Return [x, y] of the center of cell containing provided text 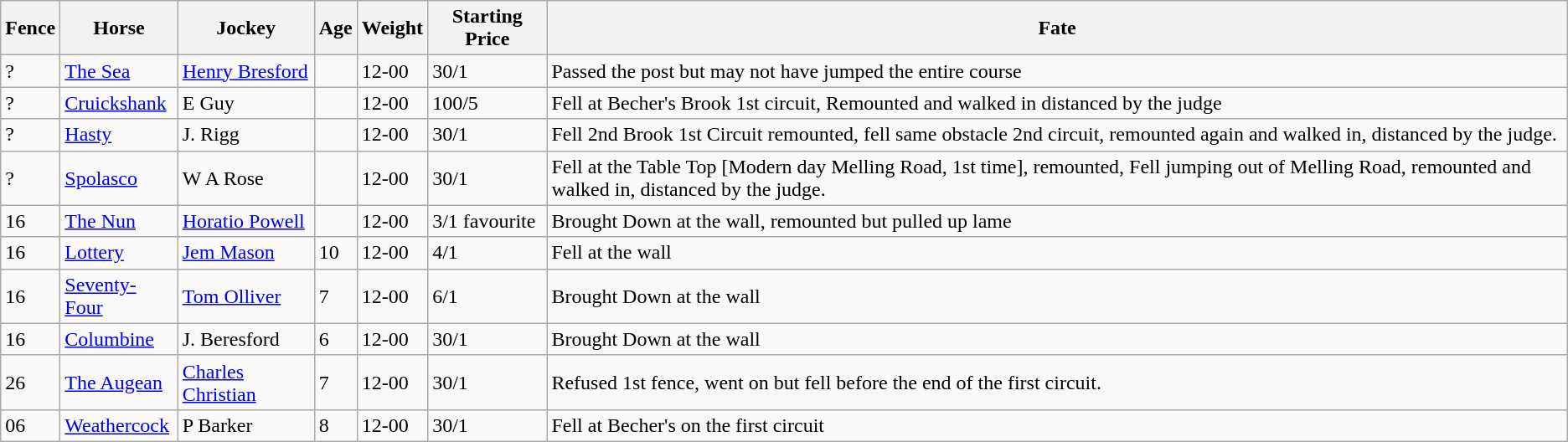
Tom Olliver [246, 296]
Fate [1057, 28]
J. Rigg [246, 135]
Henry Bresford [246, 71]
3/1 favourite [487, 221]
W A Rose [246, 177]
The Nun [119, 221]
J. Beresford [246, 339]
26 [30, 382]
Weathercock [119, 425]
6 [335, 339]
Hasty [119, 135]
The Sea [119, 71]
Fence [30, 28]
Weight [392, 28]
Fell 2nd Brook 1st Circuit remounted, fell same obstacle 2nd circuit, remounted again and walked in, distanced by the judge. [1057, 135]
Cruickshank [119, 103]
Horatio Powell [246, 221]
Jockey [246, 28]
Brought Down at the wall, remounted but pulled up lame [1057, 221]
4/1 [487, 253]
Seventy-Four [119, 296]
E Guy [246, 103]
Passed the post but may not have jumped the entire course [1057, 71]
P Barker [246, 425]
Charles Christian [246, 382]
Horse [119, 28]
Fell at Becher's on the first circuit [1057, 425]
Jem Mason [246, 253]
Age [335, 28]
Starting Price [487, 28]
10 [335, 253]
Spolasco [119, 177]
Fell at the wall [1057, 253]
Fell at Becher's Brook 1st circuit, Remounted and walked in distanced by the judge [1057, 103]
06 [30, 425]
8 [335, 425]
The Augean [119, 382]
Lottery [119, 253]
Columbine [119, 339]
100/5 [487, 103]
Refused 1st fence, went on but fell before the end of the first circuit. [1057, 382]
6/1 [487, 296]
